Detect which cell encompasses the target text, then output its [x, y] center coordinate. 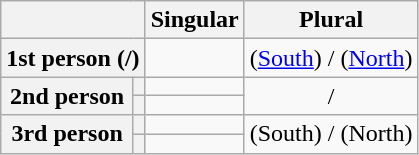
3rd person [68, 134]
Plural [331, 20]
Singular [194, 20]
2nd person [68, 96]
1st person (/) [73, 58]
/ [331, 96]
